Search for the cell housing the specified text and yield its (x, y) center coordinate. 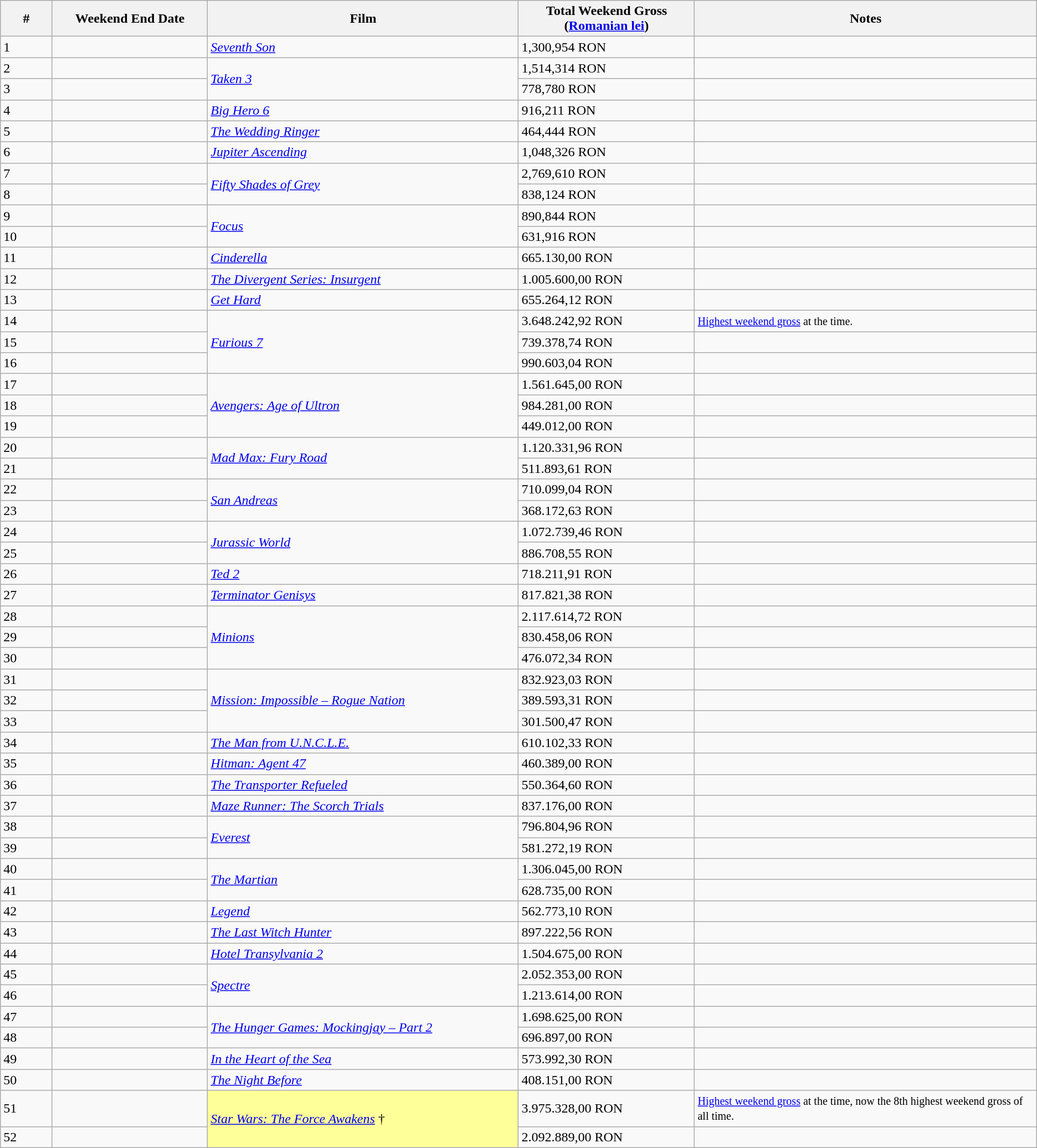
550.364,60 RON (607, 785)
Taken 3 (363, 79)
573.992,30 RON (607, 1059)
46 (27, 996)
35 (27, 764)
1.561.645,00 RON (607, 384)
1.213.614,00 RON (607, 996)
San Andreas (363, 500)
48 (27, 1038)
44 (27, 953)
19 (27, 426)
27 (27, 595)
The Divergent Series: Insurgent (363, 279)
In the Heart of the Sea (363, 1059)
984.281,00 RON (607, 405)
The Hunger Games: Mockingjay – Part 2 (363, 1027)
Seventh Son (363, 47)
368.172,63 RON (607, 511)
The Last Witch Hunter (363, 932)
Hotel Transylvania 2 (363, 953)
Mission: Impossible – Rogue Nation (363, 701)
890,844 RON (607, 215)
4 (27, 110)
18 (27, 405)
33 (27, 722)
Highest weekend gross at the time, now the 8th highest weekend gross of all time. (865, 1109)
3.648.242,92 RON (607, 321)
Jurassic World (363, 542)
36 (27, 785)
2.117.614,72 RON (607, 616)
1,514,314 RON (607, 68)
26 (27, 574)
460.389,00 RON (607, 764)
49 (27, 1059)
Star Wars: The Force Awakens † (363, 1119)
50 (27, 1080)
817.821,38 RON (607, 595)
Get Hard (363, 300)
7 (27, 173)
Maze Runner: The Scorch Trials (363, 806)
Total Weekend Gross(Romanian lei) (607, 19)
51 (27, 1109)
5 (27, 131)
17 (27, 384)
30 (27, 658)
# (27, 19)
1.306.045,00 RON (607, 869)
1 (27, 47)
42 (27, 911)
796.804,96 RON (607, 827)
631,916 RON (607, 236)
2,769,610 RON (607, 173)
Furious 7 (363, 342)
Legend (363, 911)
778,780 RON (607, 89)
838,124 RON (607, 194)
The Martian (363, 879)
22 (27, 490)
45 (27, 975)
Everest (363, 837)
511.893,61 RON (607, 469)
Minions (363, 637)
11 (27, 258)
1,300,954 RON (607, 47)
28 (27, 616)
The Man from U.N.C.L.E. (363, 743)
32 (27, 701)
389.593,31 RON (607, 701)
39 (27, 848)
Ted 2 (363, 574)
Big Hero 6 (363, 110)
2.092.889,00 RON (607, 1137)
16 (27, 363)
24 (27, 532)
628.735,00 RON (607, 890)
21 (27, 469)
886.708,55 RON (607, 553)
The Transporter Refueled (363, 785)
Avengers: Age of Ultron (363, 405)
2 (27, 68)
837.176,00 RON (607, 806)
20 (27, 447)
Terminator Genisys (363, 595)
47 (27, 1017)
1.072.739,46 RON (607, 532)
Focus (363, 226)
916,211 RON (607, 110)
Highest weekend gross at the time. (865, 321)
Mad Max: Fury Road (363, 458)
832.923,03 RON (607, 679)
13 (27, 300)
38 (27, 827)
34 (27, 743)
43 (27, 932)
40 (27, 869)
41 (27, 890)
12 (27, 279)
52 (27, 1137)
9 (27, 215)
3.975.328,00 RON (607, 1109)
The Wedding Ringer (363, 131)
Cinderella (363, 258)
581.272,19 RON (607, 848)
718.211,91 RON (607, 574)
610.102,33 RON (607, 743)
830.458,06 RON (607, 637)
Spectre (363, 985)
739.378,74 RON (607, 342)
1.698.625,00 RON (607, 1017)
897.222,56 RON (607, 932)
464,444 RON (607, 131)
31 (27, 679)
15 (27, 342)
301.500,47 RON (607, 722)
1,048,326 RON (607, 152)
1.120.331,96 RON (607, 447)
710.099,04 RON (607, 490)
696.897,00 RON (607, 1038)
Notes (865, 19)
Weekend End Date (130, 19)
Jupiter Ascending (363, 152)
Hitman: Agent 47 (363, 764)
6 (27, 152)
10 (27, 236)
665.130,00 RON (607, 258)
Fifty Shades of Grey (363, 184)
2.052.353,00 RON (607, 975)
655.264,12 RON (607, 300)
23 (27, 511)
14 (27, 321)
25 (27, 553)
990.603,04 RON (607, 363)
3 (27, 89)
476.072,34 RON (607, 658)
8 (27, 194)
29 (27, 637)
408.151,00 RON (607, 1080)
1.005.600,00 RON (607, 279)
562.773,10 RON (607, 911)
449.012,00 RON (607, 426)
Film (363, 19)
37 (27, 806)
1.504.675,00 RON (607, 953)
The Night Before (363, 1080)
